Identify which cell holds the provided text, then report its [x, y] central coordinate. 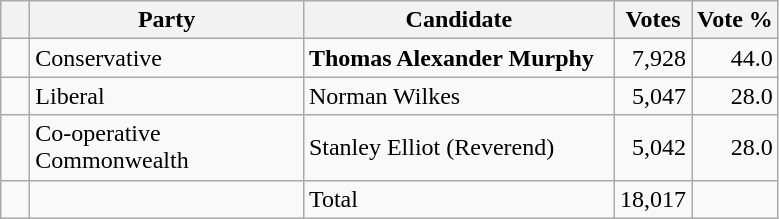
Stanley Elliot (Reverend) [458, 148]
Co-operative Commonwealth [167, 148]
Votes [652, 20]
5,042 [652, 148]
Vote % [736, 20]
7,928 [652, 58]
Norman Wilkes [458, 96]
44.0 [736, 58]
Party [167, 20]
Total [458, 199]
5,047 [652, 96]
Conservative [167, 58]
18,017 [652, 199]
Thomas Alexander Murphy [458, 58]
Liberal [167, 96]
Candidate [458, 20]
